For the text-containing cell, return its midpoint in [X, Y] coordinate format. 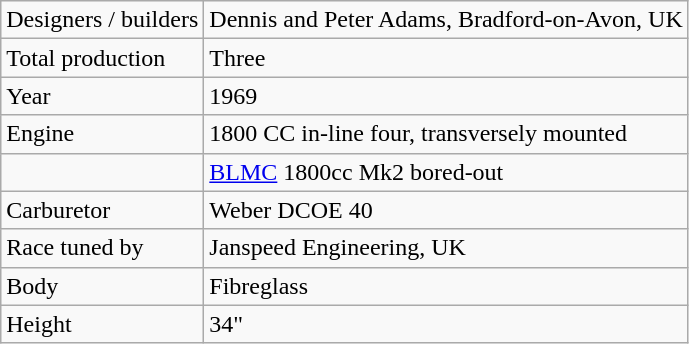
Total production [102, 58]
Dennis and Peter Adams, Bradford-on-Avon, UK [446, 20]
Race tuned by [102, 248]
1969 [446, 96]
Designers / builders [102, 20]
Height [102, 324]
Weber DCOE 40 [446, 210]
Engine [102, 134]
Body [102, 286]
Janspeed Engineering, UK [446, 248]
Fibreglass [446, 286]
34" [446, 324]
BLMC 1800cc Mk2 bored-out [446, 172]
Carburetor [102, 210]
Three [446, 58]
Year [102, 96]
1800 CC in-line four, transversely mounted [446, 134]
